Search for the cell housing the specified text and yield its [x, y] center coordinate. 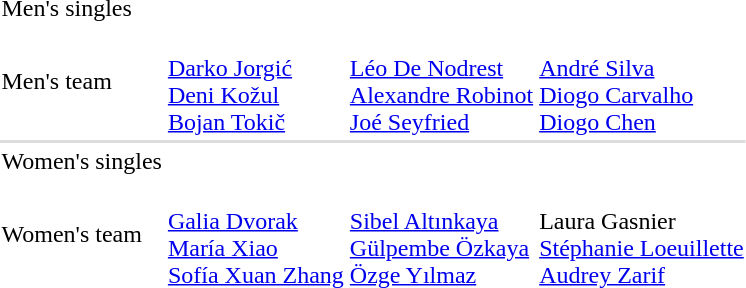
Men's team [82, 82]
Darko JorgićDeni KožulBojan Tokič [256, 82]
Léo De NodrestAlexandre RobinotJoé Seyfried [441, 82]
André SilvaDiogo CarvalhoDiogo Chen [642, 82]
Women's singles [82, 161]
